Pinpoint the cell where the given text exists, returning its (x, y) midpoint coordinate. 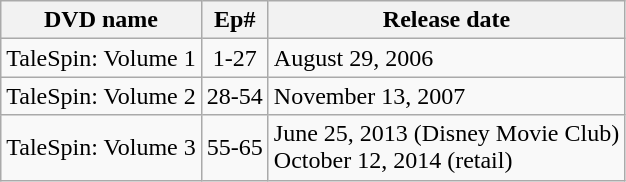
Ep# (234, 20)
TaleSpin: Volume 2 (102, 96)
28-54 (234, 96)
June 25, 2013 (Disney Movie Club)October 12, 2014 (retail) (446, 148)
Release date (446, 20)
55-65 (234, 148)
TaleSpin: Volume 1 (102, 58)
November 13, 2007 (446, 96)
TaleSpin: Volume 3 (102, 148)
DVD name (102, 20)
1-27 (234, 58)
August 29, 2006 (446, 58)
